Pinpoint the cell where the given text exists, returning its (x, y) midpoint coordinate. 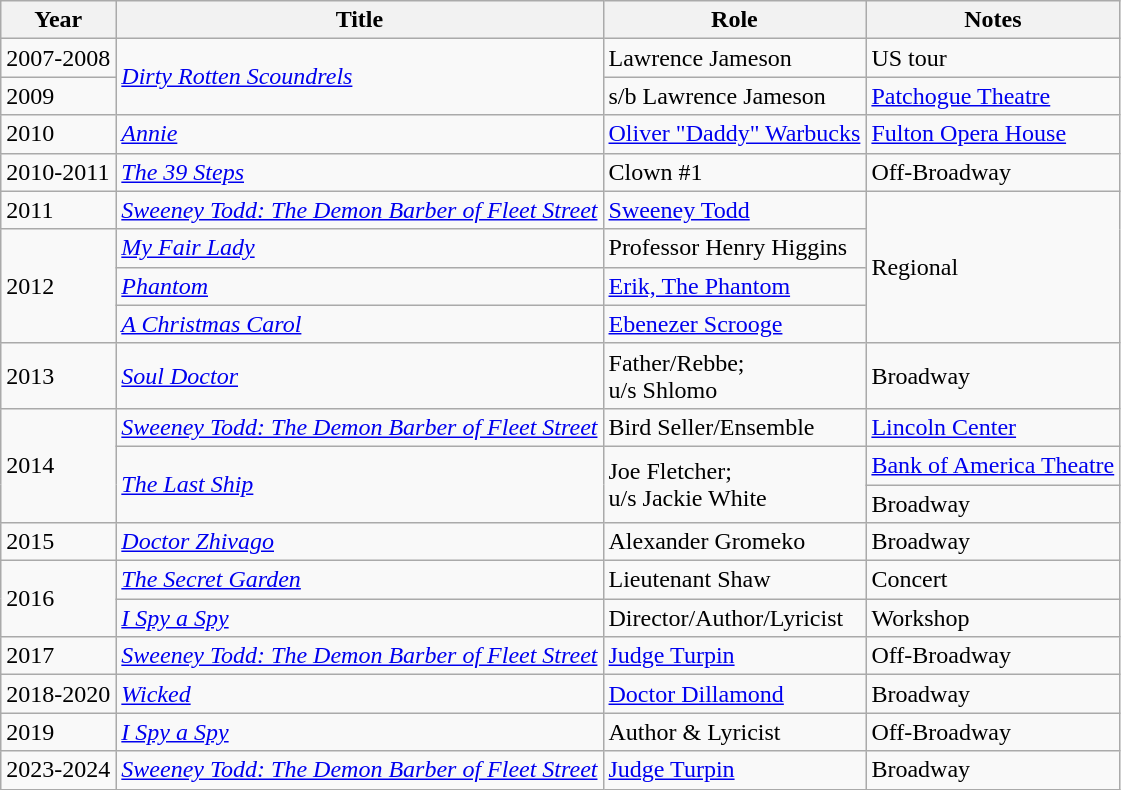
Author & Lyricist (734, 732)
2023-2024 (58, 770)
2011 (58, 210)
Annie (360, 134)
2007-2008 (58, 58)
The Last Ship (360, 484)
Regional (993, 267)
Fulton Opera House (993, 134)
Joe Fletcher;u/s Jackie White (734, 484)
Lieutenant Shaw (734, 580)
2018-2020 (58, 694)
Notes (993, 20)
2009 (58, 96)
Lincoln Center (993, 427)
The Secret Garden (360, 580)
2017 (58, 656)
2014 (58, 465)
Title (360, 20)
Workshop (993, 618)
2010-2011 (58, 172)
Oliver "Daddy" Warbucks (734, 134)
2015 (58, 542)
Role (734, 20)
Director/Author/Lyricist (734, 618)
Doctor Zhivago (360, 542)
Bank of America Theatre (993, 465)
Patchogue Theatre (993, 96)
Wicked (360, 694)
Phantom (360, 286)
Dirty Rotten Scoundrels (360, 77)
2016 (58, 599)
s/b Lawrence Jameson (734, 96)
Ebenezer Scrooge (734, 324)
The 39 Steps (360, 172)
Lawrence Jameson (734, 58)
Concert (993, 580)
2019 (58, 732)
Alexander Gromeko (734, 542)
US tour (993, 58)
2012 (58, 286)
2010 (58, 134)
Clown #1 (734, 172)
Professor Henry Higgins (734, 248)
Year (58, 20)
A Christmas Carol (360, 324)
2013 (58, 376)
Erik, The Phantom (734, 286)
Doctor Dillamond (734, 694)
Bird Seller/Ensemble (734, 427)
My Fair Lady (360, 248)
Sweeney Todd (734, 210)
Soul Doctor (360, 376)
Father/Rebbe;u/s Shlomo (734, 376)
